Pinpoint the cell where the given text exists, returning its [x, y] midpoint coordinate. 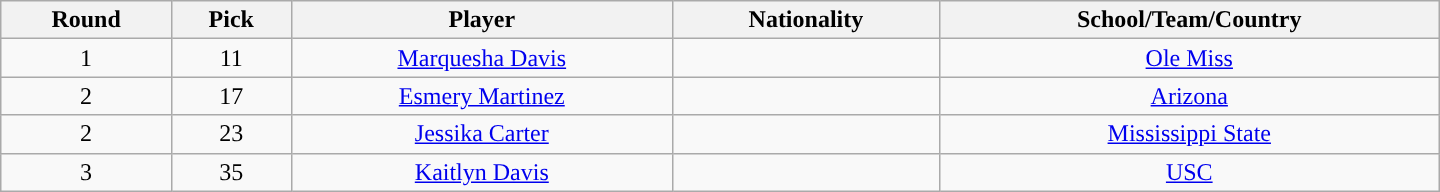
School/Team/Country [1189, 20]
Arizona [1189, 96]
Esmery Martinez [482, 96]
Mississippi State [1189, 134]
Kaitlyn Davis [482, 172]
3 [86, 172]
1 [86, 58]
23 [231, 134]
17 [231, 96]
Pick [231, 20]
Jessika Carter [482, 134]
Nationality [806, 20]
35 [231, 172]
Marquesha Davis [482, 58]
USC [1189, 172]
Round [86, 20]
Player [482, 20]
Ole Miss [1189, 58]
11 [231, 58]
